From the cell containing the given text, extract its center point as [x, y] coordinate. 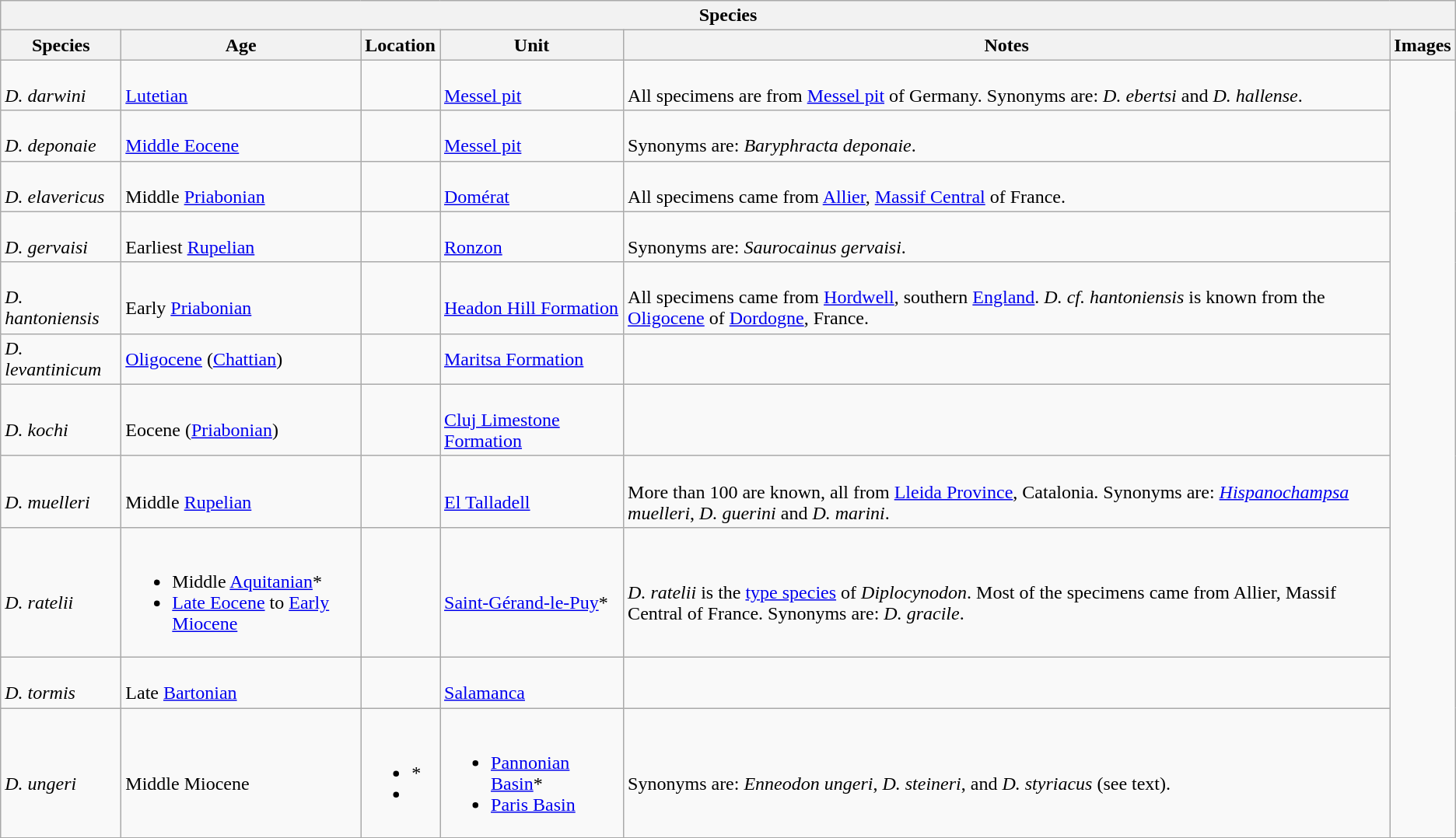
Late Bartonian [241, 683]
All specimens are from Messel pit of Germany. Synonyms are: D. ebertsi and D. hallense. [1006, 86]
Saint-Gérand-le-Puy* [532, 592]
D. ratelii [61, 592]
Cluj Limestone Formation [532, 420]
Domérat [532, 187]
Headon Hill Formation [532, 298]
Synonyms are: Saurocainus gervaisi. [1006, 236]
Images [1423, 45]
D. elavericus [61, 187]
D. gervaisi [61, 236]
D. tormis [61, 683]
Eocene (Priabonian) [241, 420]
Early Priabonian [241, 298]
Notes [1006, 45]
D. darwini [61, 86]
Middle Rupelian [241, 491]
Synonyms are: Enneodon ungeri, D. steineri, and D. styriacus (see text). [1006, 773]
Maritsa Formation [532, 359]
Middle Eocene [241, 135]
D. ungeri [61, 773]
All specimens came from Hordwell, southern England. D. cf. hantoniensis is known from the Oligocene of Dordogne, France. [1006, 298]
Middle Aquitanian*Late Eocene to Early Miocene [241, 592]
Middle Priabonian [241, 187]
Lutetian [241, 86]
Age [241, 45]
Ronzon [532, 236]
D. deponaie [61, 135]
El Talladell [532, 491]
Unit [532, 45]
D. levantinicum [61, 359]
More than 100 are known, all from Lleida Province, Catalonia. Synonyms are: Hispanochampsa muelleri, D. guerini and D. marini. [1006, 491]
Earliest Rupelian [241, 236]
Location [401, 45]
D. ratelii is the type species of Diplocynodon. Most of the specimens came from Allier, Massif Central of France. Synonyms are: D. gracile. [1006, 592]
D. muelleri [61, 491]
Pannonian Basin*Paris Basin [532, 773]
* [401, 773]
Middle Miocene [241, 773]
D. hantoniensis [61, 298]
Oligocene (Chattian) [241, 359]
Salamanca [532, 683]
Synonyms are: Baryphracta deponaie. [1006, 135]
All specimens came from Allier, Massif Central of France. [1006, 187]
D. kochi [61, 420]
